For the text-containing cell, return its midpoint in (X, Y) coordinate format. 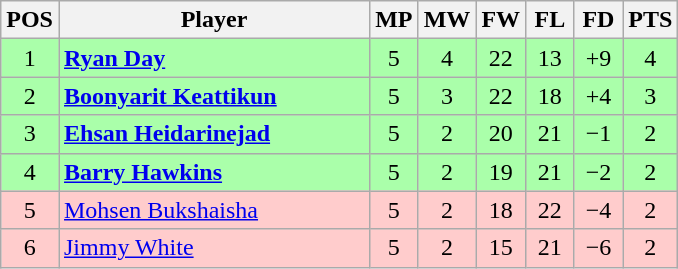
POS (30, 20)
PTS (650, 20)
+4 (598, 96)
FL (550, 20)
Mohsen Bukshaisha (214, 210)
15 (501, 248)
1 (30, 58)
Barry Hawkins (214, 172)
−1 (598, 134)
6 (30, 248)
−6 (598, 248)
Player (214, 20)
19 (501, 172)
Boonyarit Keattikun (214, 96)
Ehsan Heidarinejad (214, 134)
−2 (598, 172)
+9 (598, 58)
Jimmy White (214, 248)
13 (550, 58)
MW (447, 20)
−4 (598, 210)
20 (501, 134)
MP (394, 20)
FD (598, 20)
FW (501, 20)
Ryan Day (214, 58)
